Find where the given text appears and provide that cell's center as [x, y] coordinate. 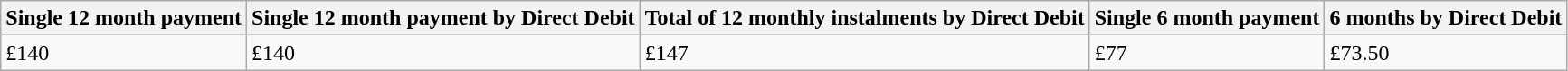
Single 6 month payment [1207, 18]
6 months by Direct Debit [1446, 18]
£77 [1207, 53]
Single 12 month payment [124, 18]
Total of 12 monthly instalments by Direct Debit [865, 18]
Single 12 month payment by Direct Debit [443, 18]
£73.50 [1446, 53]
£147 [865, 53]
